Find where the given text appears and provide that cell's center as [x, y] coordinate. 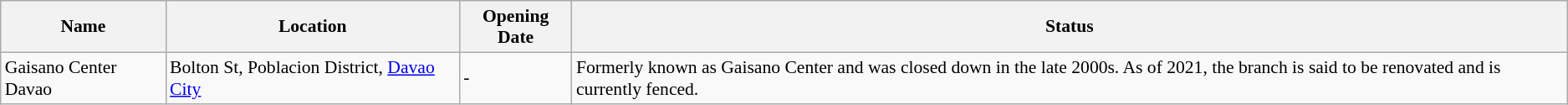
Status [1070, 27]
Bolton St, Poblacion District, Davao City [313, 77]
- [515, 77]
Gaisano Center Davao [84, 77]
Opening Date [515, 27]
Formerly known as Gaisano Center and was closed down in the late 2000s. As of 2021, the branch is said to be renovated and is currently fenced. [1070, 77]
Location [313, 27]
Name [84, 27]
